Scan for the cell matching the given text and deliver its (X, Y) coordinate at center. 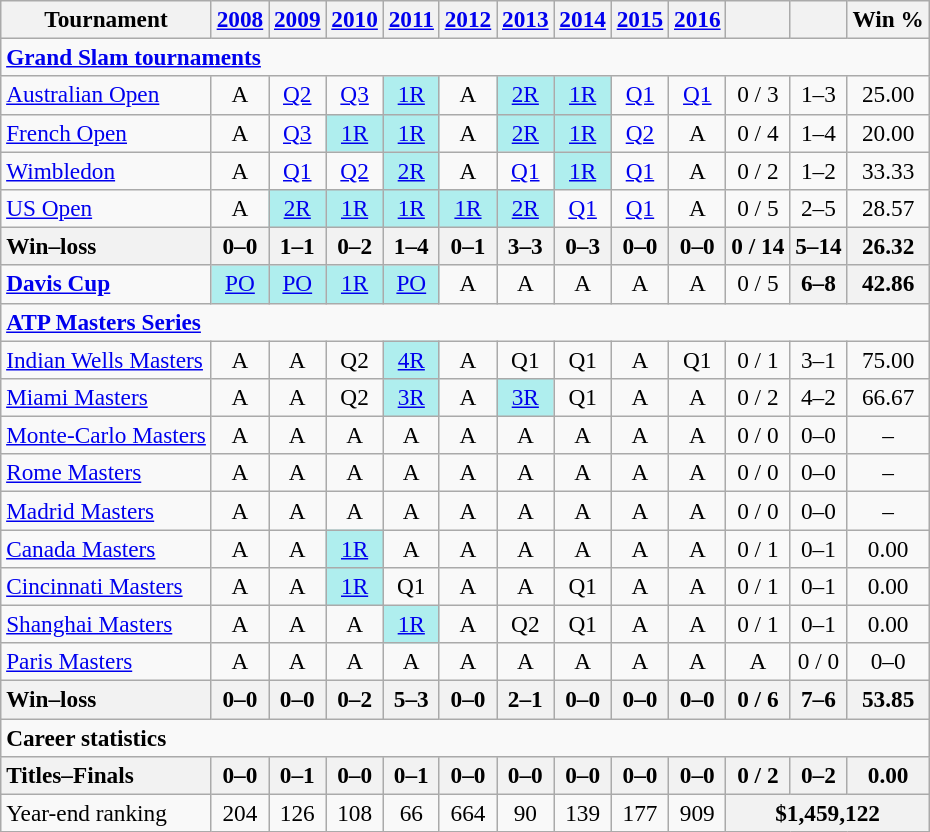
Paris Masters (106, 662)
75.00 (888, 359)
126 (298, 813)
Year-end ranking (106, 813)
3–1 (818, 359)
Career statistics (465, 737)
Indian Wells Masters (106, 359)
5–14 (818, 246)
90 (526, 813)
25.00 (888, 95)
2009 (298, 19)
2013 (526, 19)
4–2 (818, 397)
Tournament (106, 19)
Wimbledon (106, 170)
Rome Masters (106, 473)
1–2 (818, 170)
6–8 (818, 284)
20.00 (888, 133)
53.85 (888, 699)
Madrid Masters (106, 510)
2011 (411, 19)
1–1 (298, 246)
7–6 (818, 699)
42.86 (888, 284)
2012 (468, 19)
1–3 (818, 95)
2–1 (526, 699)
0 / 4 (758, 133)
Shanghai Masters (106, 624)
ATP Masters Series (465, 322)
66 (411, 813)
Cincinnati Masters (106, 586)
2010 (354, 19)
Australian Open (106, 95)
26.32 (888, 246)
0 / 6 (758, 699)
Titles–Finals (106, 775)
0 / 14 (758, 246)
French Open (106, 133)
2014 (582, 19)
28.57 (888, 208)
664 (468, 813)
0–3 (582, 246)
Davis Cup (106, 284)
2015 (640, 19)
Canada Masters (106, 548)
4R (411, 359)
5–3 (411, 699)
2016 (698, 19)
108 (354, 813)
2–5 (818, 208)
33.33 (888, 170)
139 (582, 813)
0 / 3 (758, 95)
$1,459,122 (828, 813)
Monte-Carlo Masters (106, 435)
2008 (240, 19)
Miami Masters (106, 397)
US Open (106, 208)
Win % (888, 19)
Grand Slam tournaments (465, 57)
909 (698, 813)
3–3 (526, 246)
204 (240, 813)
177 (640, 813)
66.67 (888, 397)
